Extract the [X, Y] coordinate from the center of the cell holding the provided text.  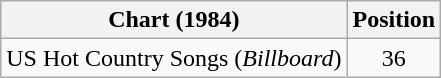
Position [394, 20]
Chart (1984) [174, 20]
36 [394, 58]
US Hot Country Songs (Billboard) [174, 58]
